Provide the [x, y] coordinate of the cell's center where the given text is located.  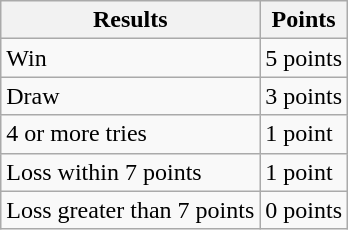
Loss greater than 7 points [130, 210]
Loss within 7 points [130, 172]
0 points [304, 210]
5 points [304, 58]
Results [130, 20]
4 or more tries [130, 134]
Draw [130, 96]
3 points [304, 96]
Win [130, 58]
Points [304, 20]
